Detect which cell encompasses the target text, then output its [x, y] center coordinate. 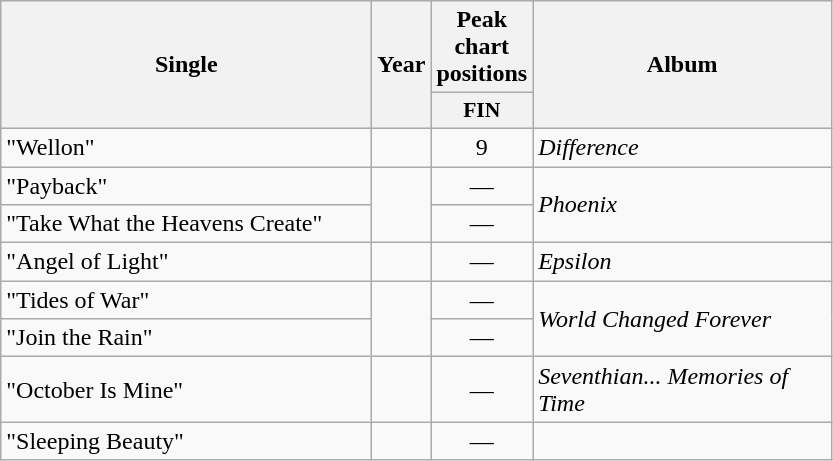
9 [482, 147]
"October Is Mine" [186, 390]
"Wellon" [186, 147]
"Take What the Heavens Create" [186, 224]
Year [402, 65]
Phoenix [682, 204]
Peak chart positions [482, 47]
Single [186, 65]
Epsilon [682, 262]
"Payback" [186, 185]
Seventhian... Memories of Time [682, 390]
Album [682, 65]
Difference [682, 147]
"Angel of Light" [186, 262]
FIN [482, 111]
"Tides of War" [186, 300]
"Join the Rain" [186, 338]
"Sleeping Beauty" [186, 441]
World Changed Forever [682, 319]
